Output the (x, y) coordinate of the center of the cell containing the given text.  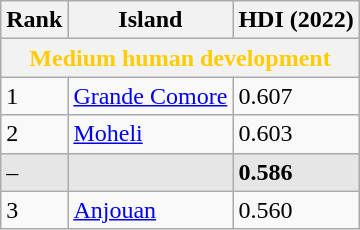
Moheli (150, 134)
HDI (2022) (296, 20)
0.586 (296, 172)
2 (34, 134)
0.603 (296, 134)
Rank (34, 20)
0.560 (296, 210)
Island (150, 20)
– (34, 172)
Medium human development (180, 58)
0.607 (296, 96)
1 (34, 96)
3 (34, 210)
Grande Comore (150, 96)
Anjouan (150, 210)
